Find where the given text appears and provide that cell's center as (x, y) coordinate. 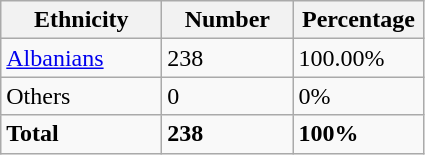
0 (228, 96)
Total (82, 134)
Albanians (82, 58)
100.00% (358, 58)
Percentage (358, 20)
Number (228, 20)
Ethnicity (82, 20)
100% (358, 134)
0% (358, 96)
Others (82, 96)
